For the text-containing cell, return its midpoint in (x, y) coordinate format. 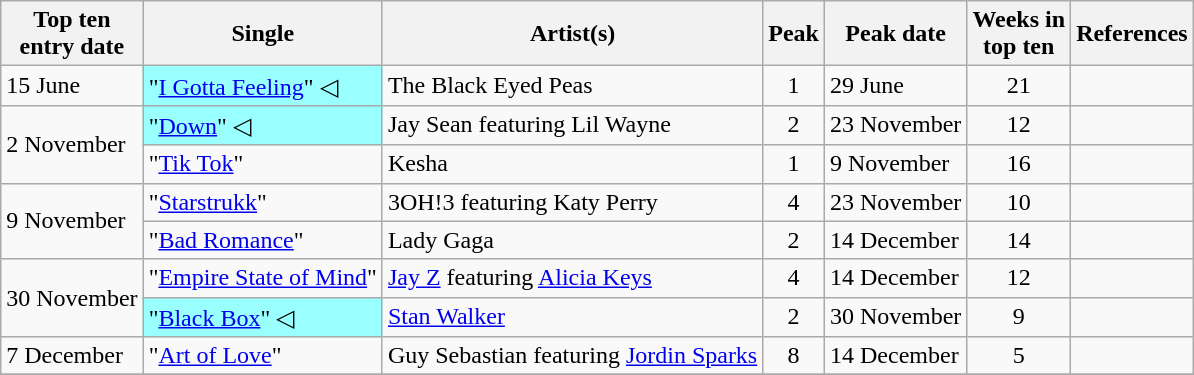
10 (1019, 202)
"Art of Love" (262, 356)
Stan Walker (572, 317)
Artist(s) (572, 34)
15 June (72, 86)
Jay Z featuring Alicia Keys (572, 278)
References (1132, 34)
Guy Sebastian featuring Jordin Sparks (572, 356)
Lady Gaga (572, 240)
"Black Box" ◁ (262, 317)
16 (1019, 164)
"I Gotta Feeling" ◁ (262, 86)
Peak date (895, 34)
"Down" ◁ (262, 125)
"Empire State of Mind" (262, 278)
Weeks intop ten (1019, 34)
7 December (72, 356)
The Black Eyed Peas (572, 86)
"Tik Tok" (262, 164)
Peak (794, 34)
Top tenentry date (72, 34)
"Starstrukk" (262, 202)
Single (262, 34)
Jay Sean featuring Lil Wayne (572, 125)
2 November (72, 144)
8 (794, 356)
Kesha (572, 164)
9 (1019, 317)
29 June (895, 86)
3OH!3 featuring Katy Perry (572, 202)
14 (1019, 240)
"Bad Romance" (262, 240)
5 (1019, 356)
21 (1019, 86)
